From the cell containing the given text, extract its center point as (x, y) coordinate. 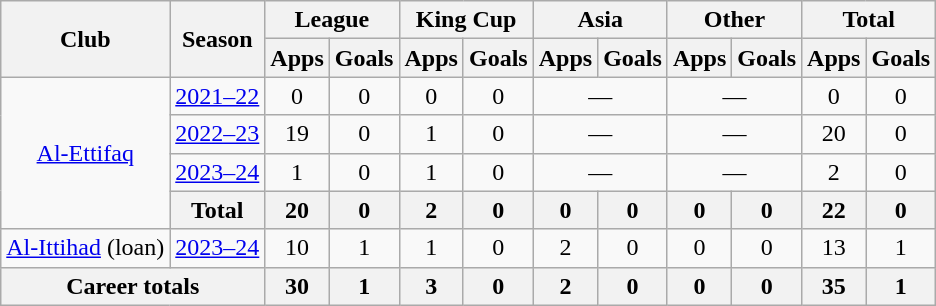
22 (834, 210)
2021–22 (218, 96)
35 (834, 286)
10 (297, 248)
2022–23 (218, 134)
League (332, 20)
Career totals (133, 286)
Al-Ettifaq (86, 153)
Club (86, 39)
Season (218, 39)
Asia (600, 20)
Al-Ittihad (loan) (86, 248)
13 (834, 248)
King Cup (466, 20)
3 (431, 286)
30 (297, 286)
19 (297, 134)
Other (734, 20)
